Output the [X, Y] coordinate of the center of the cell containing the given text.  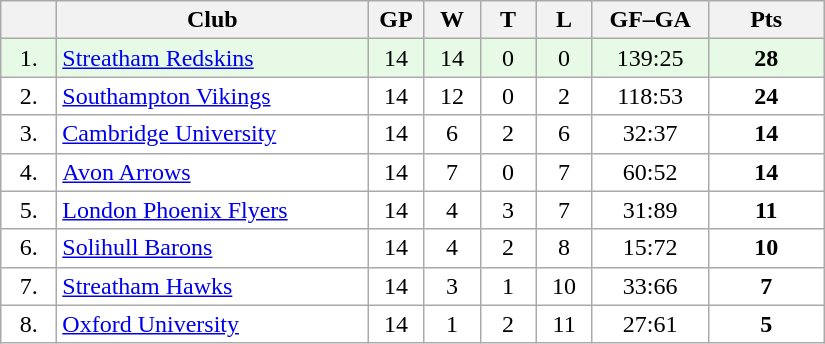
4. [29, 172]
T [508, 20]
London Phoenix Flyers [212, 210]
Avon Arrows [212, 172]
118:53 [650, 96]
GP [396, 20]
6. [29, 248]
32:37 [650, 134]
Solihull Barons [212, 248]
12 [452, 96]
27:61 [650, 324]
W [452, 20]
60:52 [650, 172]
5 [766, 324]
Streatham Redskins [212, 58]
7. [29, 286]
8 [564, 248]
Southampton Vikings [212, 96]
Oxford University [212, 324]
28 [766, 58]
3. [29, 134]
GF–GA [650, 20]
31:89 [650, 210]
1. [29, 58]
5. [29, 210]
139:25 [650, 58]
Streatham Hawks [212, 286]
15:72 [650, 248]
Club [212, 20]
2. [29, 96]
8. [29, 324]
Pts [766, 20]
L [564, 20]
24 [766, 96]
Cambridge University [212, 134]
33:66 [650, 286]
